Determine the [X, Y] coordinate at the center of the cell enclosing the given text.  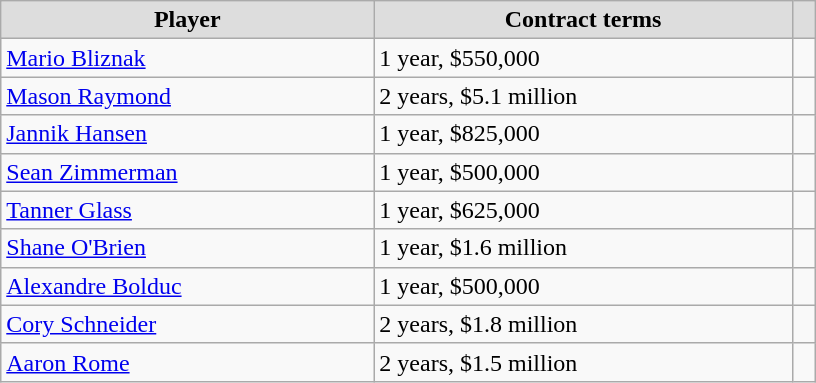
2 years, $5.1 million [584, 96]
Alexandre Bolduc [188, 286]
Mario Bliznak [188, 58]
Contract terms [584, 20]
Player [188, 20]
Tanner Glass [188, 210]
2 years, $1.8 million [584, 324]
Jannik Hansen [188, 134]
2 years, $1.5 million [584, 362]
1 year, $625,000 [584, 210]
Shane O'Brien [188, 248]
Sean Zimmerman [188, 172]
1 year, $1.6 million [584, 248]
Aaron Rome [188, 362]
Mason Raymond [188, 96]
Cory Schneider [188, 324]
1 year, $825,000 [584, 134]
1 year, $550,000 [584, 58]
